Capture the cell that displays the provided text and extract its [X, Y] central coordinate. 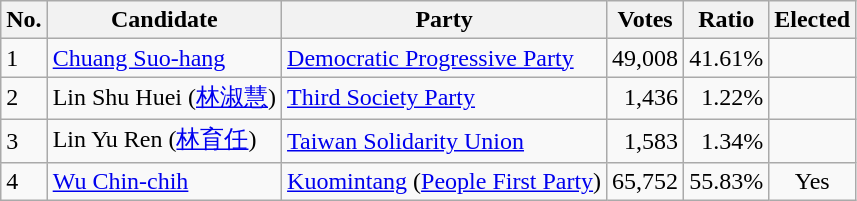
No. [24, 20]
Candidate [164, 20]
Party [444, 20]
Yes [812, 181]
4 [24, 181]
Lin Shu Huei (林淑慧) [164, 98]
Ratio [726, 20]
Taiwan Solidarity Union [444, 140]
Chuang Suo-hang [164, 58]
2 [24, 98]
3 [24, 140]
1,436 [646, 98]
49,008 [646, 58]
Votes [646, 20]
1 [24, 58]
Lin Yu Ren (林育任) [164, 140]
Elected [812, 20]
Third Society Party [444, 98]
55.83% [726, 181]
1.22% [726, 98]
41.61% [726, 58]
65,752 [646, 181]
Democratic Progressive Party [444, 58]
Wu Chin-chih [164, 181]
Kuomintang (People First Party) [444, 181]
1,583 [646, 140]
1.34% [726, 140]
